Output the [x, y] coordinate of the center of the cell containing the given text.  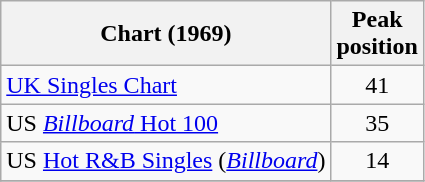
Chart (1969) [166, 34]
14 [377, 161]
Peakposition [377, 34]
US Billboard Hot 100 [166, 123]
UK Singles Chart [166, 85]
35 [377, 123]
US Hot R&B Singles (Billboard) [166, 161]
41 [377, 85]
